Return [X, Y] of the center of cell containing provided text 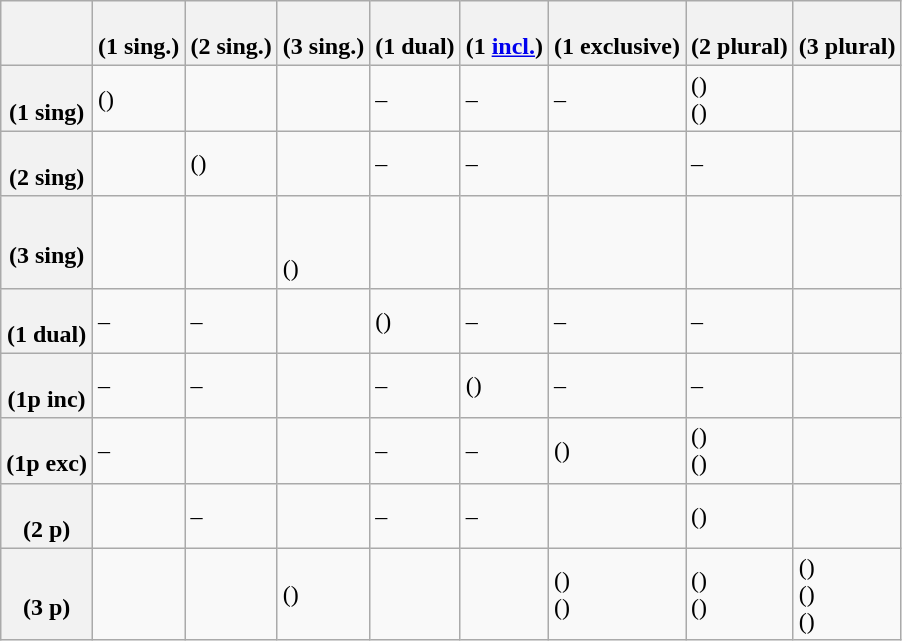
(2 plural) [740, 34]
(2 sing) [47, 164]
(1 sing.) [138, 34]
() ()() [847, 594]
(3 sing) [47, 242]
(3 sing.) [323, 34]
(1p inc) [47, 386]
(2 p) [47, 516]
(1 exclusive) [618, 34]
(1 sing) [47, 98]
(2 sing.) [231, 34]
(1p exc) [47, 450]
(1 incl.) [504, 34]
(3 plural) [847, 34]
(3 p) [47, 594]
